Determine the (x, y) coordinate at the center of the cell enclosing the given text.  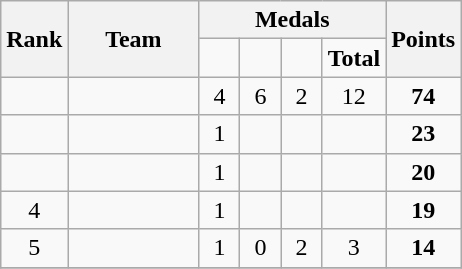
Rank (34, 39)
0 (260, 248)
20 (424, 172)
14 (424, 248)
19 (424, 210)
12 (354, 96)
Total (354, 58)
Team (134, 39)
3 (354, 248)
Points (424, 39)
74 (424, 96)
6 (260, 96)
23 (424, 134)
Medals (292, 20)
5 (34, 248)
